Capture the cell that displays the provided text and extract its [X, Y] central coordinate. 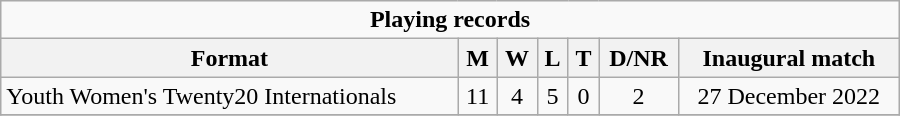
L [552, 58]
Format [230, 58]
4 [517, 96]
Playing records [450, 20]
M [478, 58]
Inaugural match [788, 58]
Youth Women's Twenty20 Internationals [230, 96]
5 [552, 96]
2 [639, 96]
27 December 2022 [788, 96]
11 [478, 96]
0 [584, 96]
T [584, 58]
D/NR [639, 58]
W [517, 58]
